Provide the (x, y) coordinate of the cell's center where the given text is located.  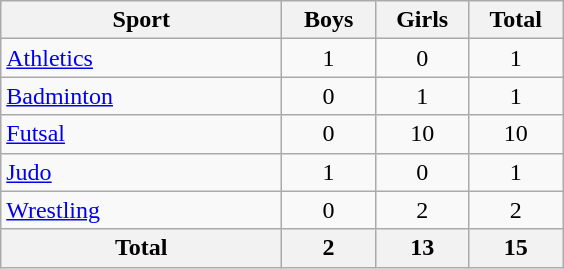
Boys (329, 20)
Sport (142, 20)
13 (422, 248)
Girls (422, 20)
Judo (142, 172)
15 (516, 248)
Futsal (142, 134)
Badminton (142, 96)
Wrestling (142, 210)
Athletics (142, 58)
